Determine the (x, y) coordinate at the center of the cell enclosing the given text.  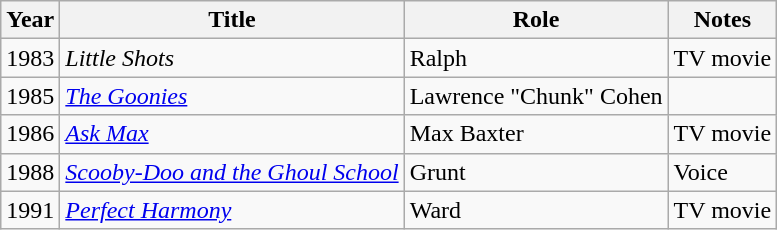
1985 (30, 96)
The Goonies (232, 96)
Notes (722, 20)
Voice (722, 172)
Little Shots (232, 58)
1988 (30, 172)
Ward (536, 210)
Role (536, 20)
Year (30, 20)
1986 (30, 134)
Perfect Harmony (232, 210)
Title (232, 20)
Grunt (536, 172)
Ralph (536, 58)
1991 (30, 210)
Ask Max (232, 134)
Lawrence "Chunk" Cohen (536, 96)
Max Baxter (536, 134)
1983 (30, 58)
Scooby-Doo and the Ghoul School (232, 172)
